Pinpoint the cell where the given text exists, returning its [x, y] midpoint coordinate. 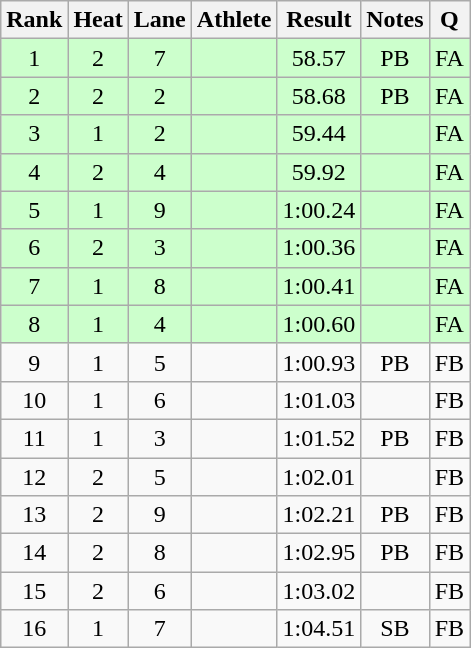
1:00.93 [319, 362]
1:01.03 [319, 400]
1:00.24 [319, 210]
1:02.01 [319, 477]
Lane [160, 20]
59.92 [319, 172]
15 [34, 591]
1:04.51 [319, 629]
Athlete [234, 20]
59.44 [319, 134]
58.68 [319, 96]
58.57 [319, 58]
Q [449, 20]
Result [319, 20]
13 [34, 515]
1:03.02 [319, 591]
1:00.41 [319, 286]
1:02.95 [319, 553]
Heat [98, 20]
16 [34, 629]
Rank [34, 20]
11 [34, 438]
10 [34, 400]
1:02.21 [319, 515]
1:00.36 [319, 248]
14 [34, 553]
Notes [395, 20]
1:01.52 [319, 438]
SB [395, 629]
12 [34, 477]
1:00.60 [319, 324]
